Return [X, Y] of the center of cell containing provided text 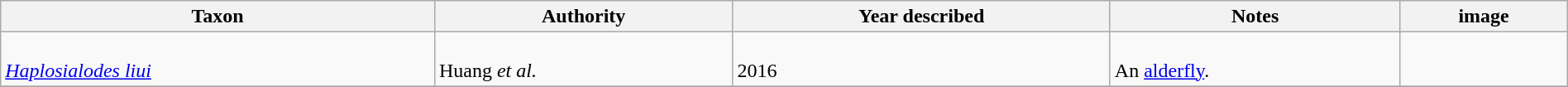
An alderfly. [1255, 60]
Notes [1255, 17]
Taxon [218, 17]
Authority [584, 17]
Huang et al. [584, 60]
2016 [921, 60]
image [1484, 17]
Year described [921, 17]
Haplosialodes liui [218, 60]
